Find where the given text appears and provide that cell's center as [x, y] coordinate. 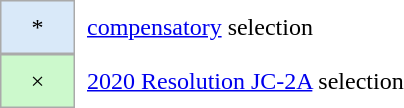
× [38, 81]
* [38, 27]
